Return the [X, Y] coordinate for the center point of the cell that contains the specified text.  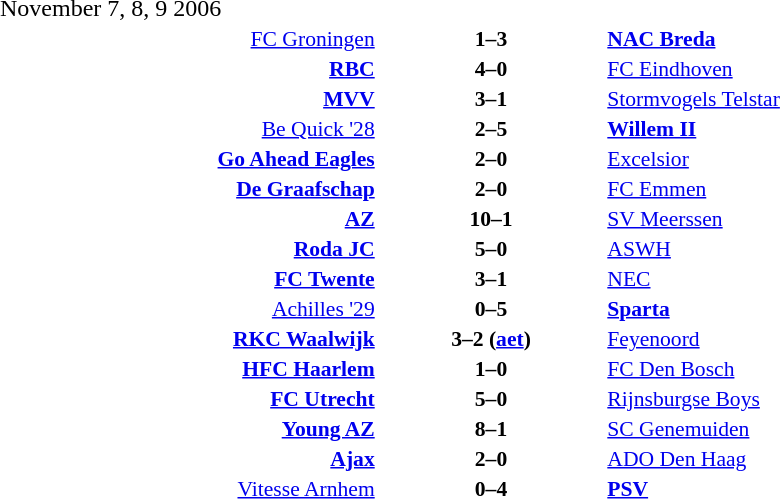
8–1 [492, 428]
10–1 [492, 218]
2–5 [492, 128]
0–5 [492, 308]
3–2 (aet) [492, 338]
1–3 [492, 38]
4–0 [492, 68]
1–0 [492, 368]
